Return the (X, Y) coordinate for the center point of the cell that contains the specified text.  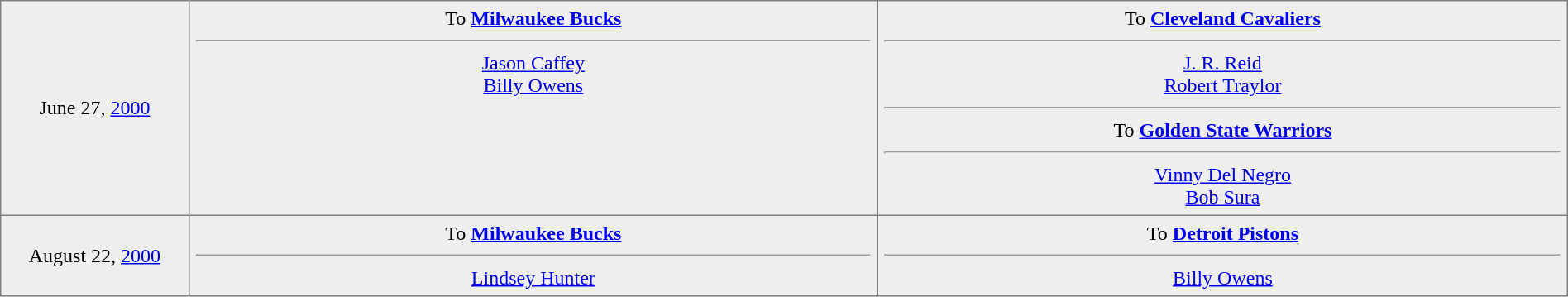
To Detroit PistonsBilly Owens (1223, 256)
June 27, 2000 (94, 108)
To Cleveland CavaliersJ. R. ReidRobert TraylorTo Golden State WarriorsVinny Del NegroBob Sura (1223, 108)
August 22, 2000 (94, 256)
To Milwaukee BucksJason CaffeyBilly Owens (533, 108)
To Milwaukee BucksLindsey Hunter (533, 256)
